From the cell containing the given text, extract its center point as [X, Y] coordinate. 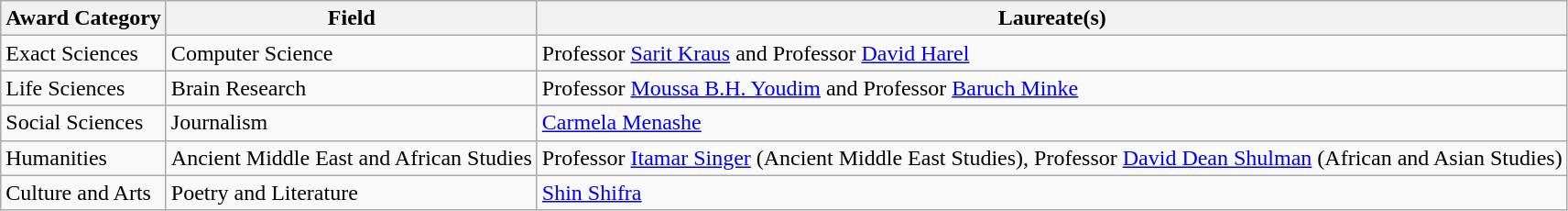
Professor Itamar Singer (Ancient Middle East Studies), Professor David Dean Shulman (African and Asian Studies) [1051, 158]
Poetry and Literature [352, 193]
Ancient Middle East and African Studies [352, 158]
Carmela Menashe [1051, 123]
Computer Science [352, 53]
Laureate(s) [1051, 18]
Award Category [84, 18]
Journalism [352, 123]
Humanities [84, 158]
Field [352, 18]
Professor Sarit Kraus and Professor David Harel [1051, 53]
Professor Moussa B.H. Youdim and Professor Baruch Minke [1051, 88]
Brain Research [352, 88]
Shin Shifra [1051, 193]
Exact Sciences [84, 53]
Social Sciences [84, 123]
Culture and Arts [84, 193]
Life Sciences [84, 88]
